Extract the [x, y] coordinate from the center of the cell holding the provided text.  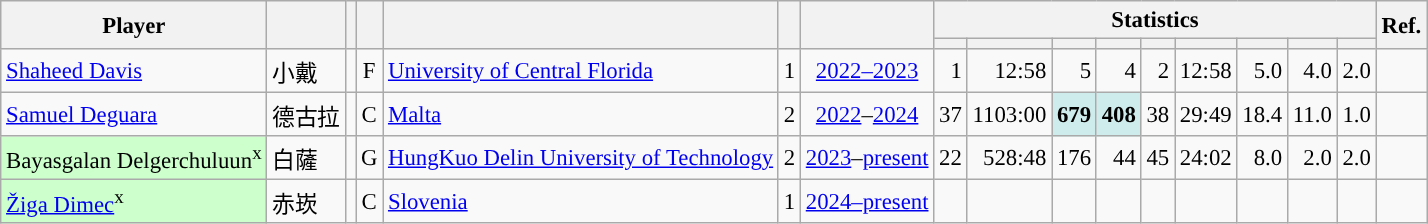
Bayasgalan Delgerchuluunx [134, 158]
408 [1118, 115]
679 [1074, 115]
11.0 [1312, 115]
2022–2024 [866, 115]
1103:00 [1009, 115]
5 [1074, 71]
小戴 [306, 71]
2024–present [866, 202]
G [370, 158]
Malta [581, 115]
37 [950, 115]
4.0 [1312, 71]
45 [1158, 158]
528:48 [1009, 158]
德古拉 [306, 115]
1.0 [1356, 115]
29:49 [1206, 115]
4 [1118, 71]
Statistics [1155, 20]
5.0 [1262, 71]
白薩 [306, 158]
Samuel Deguara [134, 115]
22 [950, 158]
University of Central Florida [581, 71]
F [370, 71]
Ref. [1401, 25]
38 [1158, 115]
HungKuo Delin University of Technology [581, 158]
8.0 [1262, 158]
Slovenia [581, 202]
Žiga Dimecx [134, 202]
2023–present [866, 158]
24:02 [1206, 158]
Player [134, 25]
2022–2023 [866, 71]
赤崁 [306, 202]
Shaheed Davis [134, 71]
18.4 [1262, 115]
44 [1118, 158]
176 [1074, 158]
